Determine the (x, y) coordinate at the center of the cell enclosing the given text.  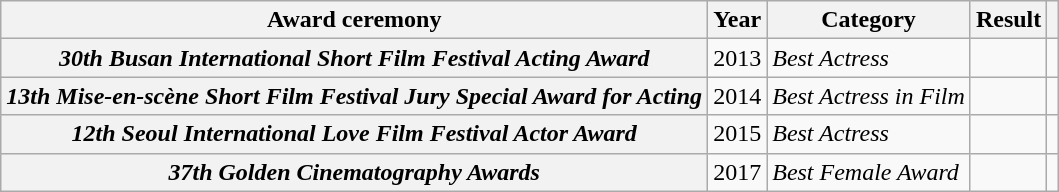
Best Actress in Film (869, 96)
2013 (738, 58)
2014 (738, 96)
Result (1008, 20)
30th Busan International Short Film Festival Acting Award (354, 58)
Year (738, 20)
12th Seoul International Love Film Festival Actor Award (354, 134)
Category (869, 20)
Award ceremony (354, 20)
Best Female Award (869, 172)
2015 (738, 134)
2017 (738, 172)
37th Golden Cinematography Awards (354, 172)
13th Mise-en-scène Short Film Festival Jury Special Award for Acting (354, 96)
